Identify which cell holds the provided text, then report its [x, y] central coordinate. 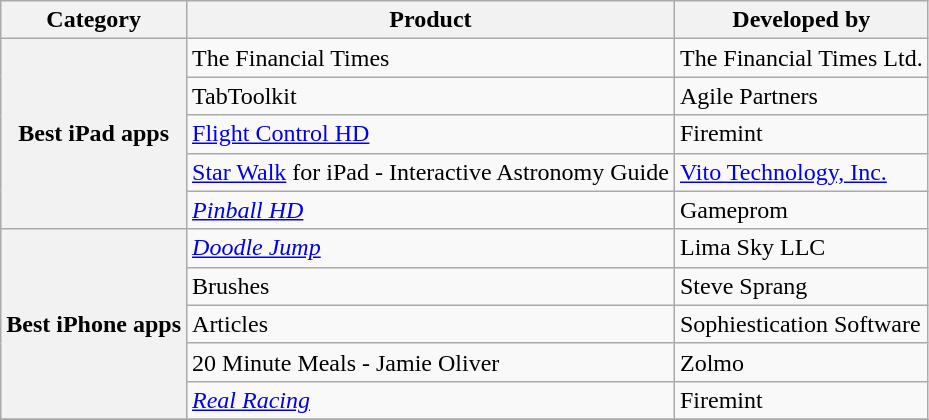
20 Minute Meals - Jamie Oliver [431, 362]
Star Walk for iPad - Interactive Astronomy Guide [431, 172]
Steve Sprang [801, 286]
Agile Partners [801, 96]
Sophiestication Software [801, 324]
Pinball HD [431, 210]
Flight Control HD [431, 134]
Best iPhone apps [94, 324]
TabToolkit [431, 96]
Product [431, 20]
Developed by [801, 20]
Doodle Jump [431, 248]
Real Racing [431, 400]
Category [94, 20]
Vito Technology, Inc. [801, 172]
The Financial Times [431, 58]
Articles [431, 324]
Gameprom [801, 210]
Zolmo [801, 362]
The Financial Times Ltd. [801, 58]
Best iPad apps [94, 134]
Lima Sky LLC [801, 248]
Brushes [431, 286]
